Extract the (X, Y) coordinate from the center of the cell holding the provided text.  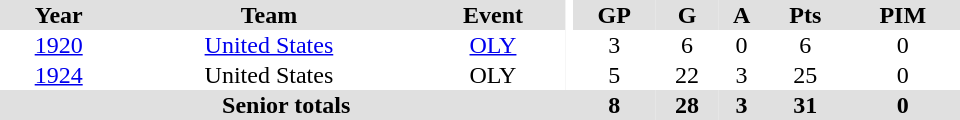
Event (492, 15)
25 (806, 75)
22 (687, 75)
G (687, 15)
5 (614, 75)
1924 (58, 75)
Senior totals (286, 105)
8 (614, 105)
Pts (806, 15)
PIM (903, 15)
28 (687, 105)
Team (268, 15)
31 (806, 105)
GP (614, 15)
A (742, 15)
Year (58, 15)
1920 (58, 45)
